Pinpoint the cell where the given text exists, returning its (X, Y) midpoint coordinate. 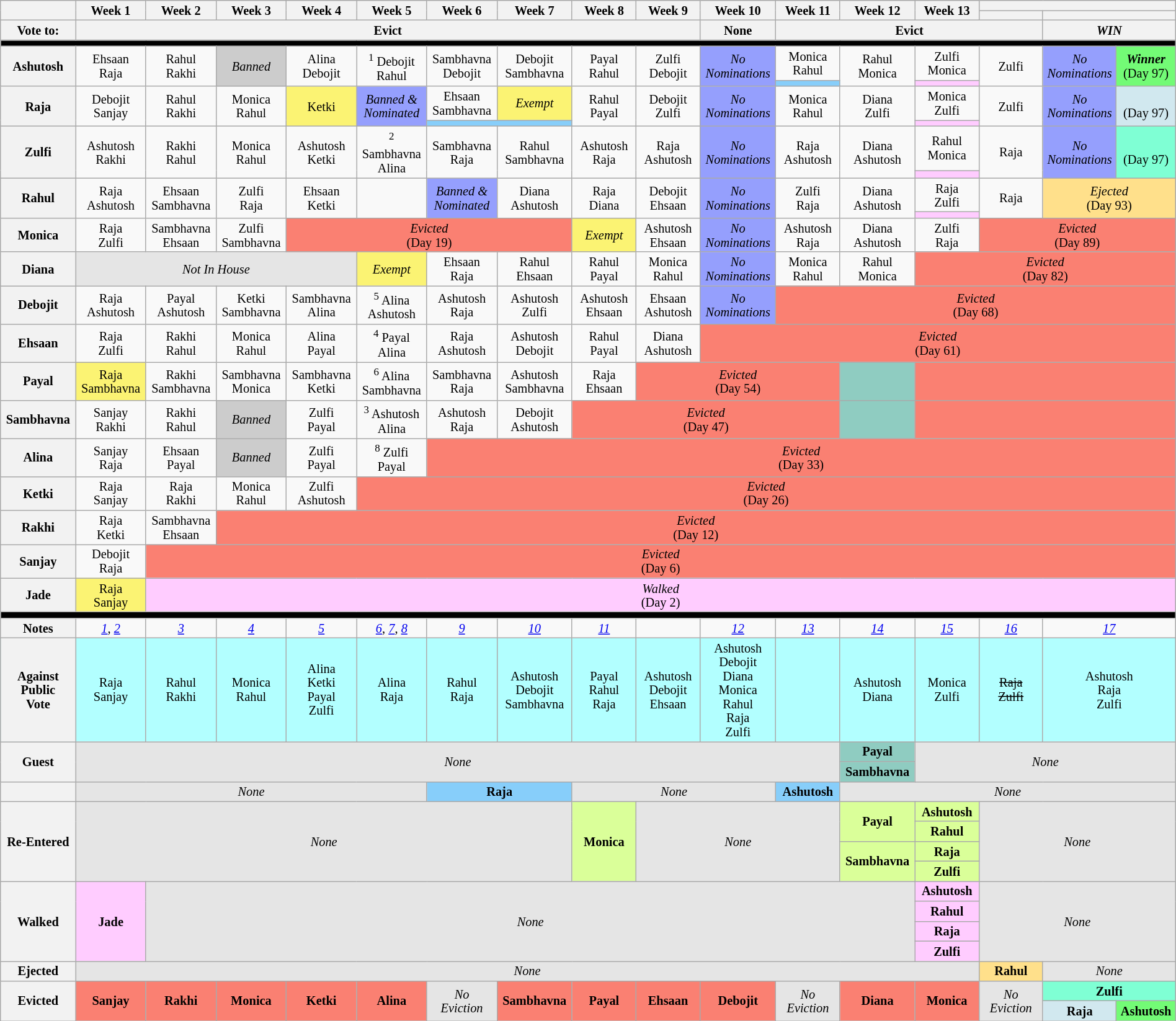
Evicted(Day 82) (1045, 269)
RajaSambhavna (110, 381)
ZulfiAshutosh (321, 494)
Week 8 (604, 10)
Evicted(Day 61) (938, 342)
Evicted(Day 33) (801, 457)
3 AshutoshAlina (392, 419)
Week 1 (110, 10)
ZulfiSambhavna (251, 234)
RakhiSambhavna (181, 381)
5 AlinaAshutosh (392, 305)
DebojitZulfi (667, 106)
Week 4 (321, 10)
ZulfiDebojit (667, 66)
KetkiSambhavna (251, 305)
AlinaDebojit (321, 66)
DebojitSanjay (110, 106)
Week 5 (392, 10)
AshutoshKetki (321, 152)
9 (461, 628)
DebojitSambhavna (535, 66)
Week 9 (667, 10)
14 (877, 628)
AlinaPayal (321, 342)
RajaRakhi (181, 494)
6 AlinaSambhavna (392, 381)
ZulfiMonica (947, 63)
Walked (38, 921)
Evicted(Day 68) (976, 305)
Evicted(Day 26) (766, 494)
SambhavnaAlina (321, 305)
Evicted(Day 54) (737, 381)
12 (738, 628)
13 (808, 628)
AshutoshRakhi (110, 152)
Week 3 (251, 10)
Guest (38, 761)
1, 2 (110, 628)
Notes (38, 628)
6, 7, 8 (392, 628)
SanjayRakhi (110, 419)
AshutoshDebojit (535, 342)
DebojitRaja (110, 561)
AshutoshDebojitDianaMonicaRahulRajaZulfi (738, 690)
Evicted(Day 19) (429, 234)
Week 12 (877, 10)
AshutoshRajaZulfi (1109, 690)
PayalRahul (604, 66)
Evicted (38, 1001)
Walked(Day 2) (661, 595)
DianaZulfi (877, 106)
Week 11 (808, 10)
SambhavnaMonica (251, 381)
Not In House (216, 269)
AgainstPublicVote (38, 690)
DebojitAshutosh (535, 419)
Ejected(Day 93) (1109, 198)
WIN (1109, 30)
Ejected (38, 971)
EhsaanKetki (321, 198)
SanjayRaja (110, 457)
1 DebojitRahul (392, 66)
PayalAshutosh (181, 305)
AshutoshDebojitSambhavna (535, 690)
SambhavnaKetki (321, 381)
15 (947, 628)
16 (1011, 628)
RahulSambhavna (535, 152)
RahulRaja (461, 690)
11 (604, 628)
DebojitEhsaan (667, 198)
AshutoshSambhavna (535, 381)
AshutoshDebojitEhsaan (667, 690)
Evicted(Day 47) (706, 419)
Winner(Day 97) (1146, 66)
AshutoshZulfi (535, 305)
10 (535, 628)
Evicted(Day 89) (1077, 234)
RajaDiana (604, 198)
RahulEhsaan (535, 269)
Week 10 (738, 10)
4 (251, 628)
Re-Entered (38, 841)
2 SambhavnaAlina (392, 152)
17 (1109, 628)
PayalRahulRaja (604, 690)
Week 6 (461, 10)
4 PayalAlina (392, 342)
3 (181, 628)
EhsaanPayal (181, 457)
Week 2 (181, 10)
Week 13 (947, 10)
AlinaKetkiPayalZulfi (321, 690)
Vote to: (38, 30)
AshutoshDiana (877, 690)
EhsaanAshutosh (667, 305)
8 ZulfiPayal (392, 457)
SambhavnaDebojit (461, 66)
AlinaRaja (392, 690)
Evicted(Day 12) (696, 527)
RajaEhsaan (604, 381)
5 (321, 628)
RajaKetki (110, 527)
Week 7 (535, 10)
Evicted(Day 6) (661, 561)
